Locate the cell with the specified text and output its (x, y) center coordinate. 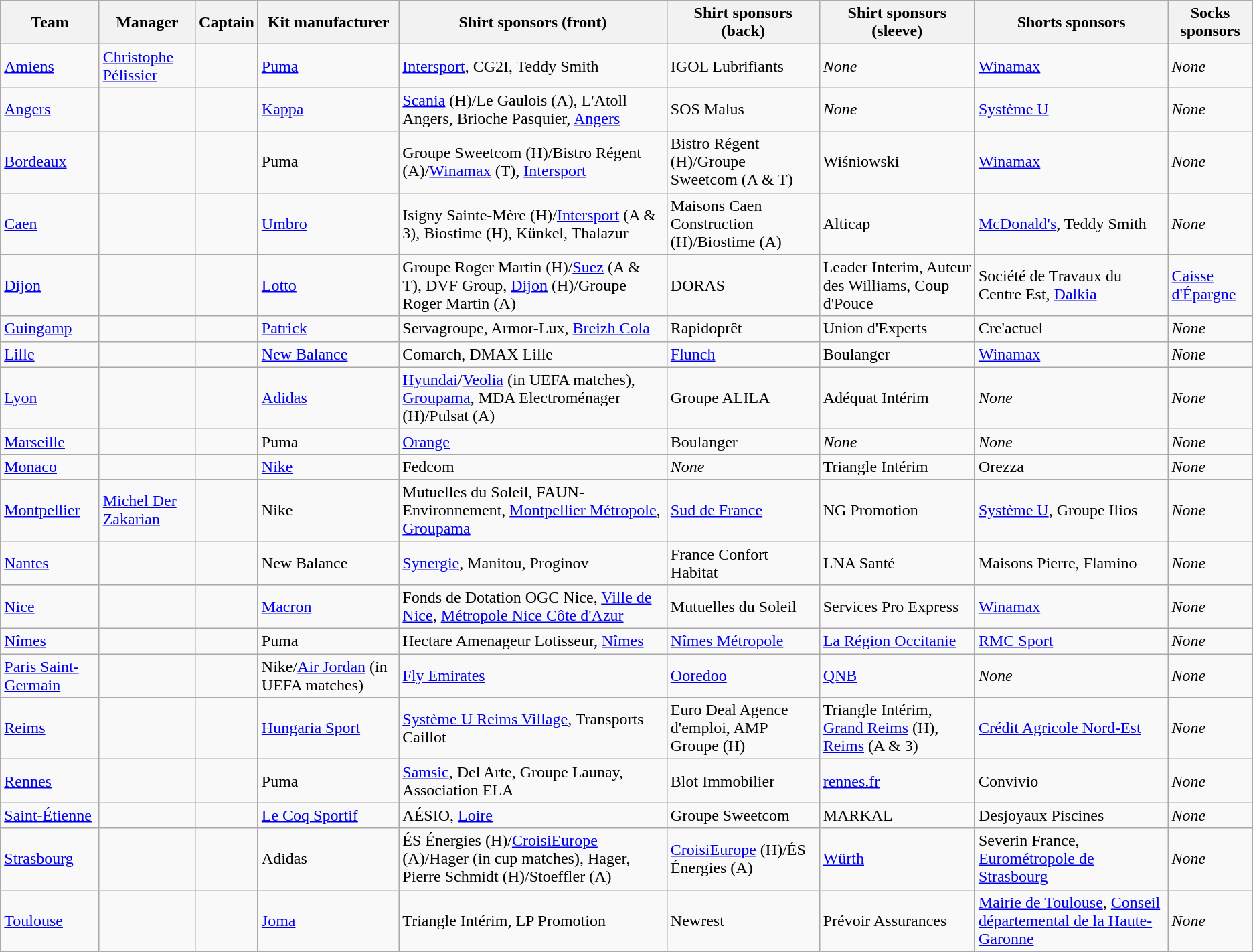
Kit manufacturer (328, 23)
Captain (227, 23)
Groupe ALILA (743, 398)
Paris Saint-Germain (50, 676)
Kappa (328, 110)
Michel Der Zakarian (147, 510)
Servagroupe, Armor-Lux, Breizh Cola (533, 329)
RMC Sport (1071, 641)
Groupe Sweetcom (743, 815)
Saint-Étienne (50, 815)
NG Promotion (897, 510)
Mutuelles du Soleil (743, 607)
Triangle Intérim, Grand Reims (H), Reims (A & 3) (897, 728)
Joma (328, 921)
Orange (533, 441)
IGOL Lubrifiants (743, 66)
Montpellier (50, 510)
Orezza (1071, 467)
Crédit Agricole Nord-Est (1071, 728)
Leader Interim, Auteur des Williams, Coup d'Pouce (897, 285)
La Région Occitanie (897, 641)
Comarch, DMAX Lille (533, 354)
Fly Emirates (533, 676)
Système U (1071, 110)
rennes.fr (897, 781)
Maisons Caen Construction (H)/Biostime (A) (743, 224)
Système U Reims Village, Transports Caillot (533, 728)
Intersport, CG2I, Teddy Smith (533, 66)
Dijon (50, 285)
Amiens (50, 66)
Samsic, Del Arte, Groupe Launay, Association ELA (533, 781)
Nike/Air Jordan (in UEFA matches) (328, 676)
Prévoir Assurances (897, 921)
Sud de France (743, 510)
Shirt sponsors (back) (743, 23)
Rapidoprêt (743, 329)
Christophe Pélissier (147, 66)
Shirt sponsors (front) (533, 23)
Guingamp (50, 329)
SOS Malus (743, 110)
MARKAL (897, 815)
Würth (897, 859)
McDonald's, Teddy Smith (1071, 224)
LNA Santé (897, 562)
Nîmes Métropole (743, 641)
Euro Deal Agence d'emploi, AMP Groupe (H) (743, 728)
Mairie de Toulouse, Conseil départemental de la Haute-Garonne (1071, 921)
Shorts sponsors (1071, 23)
Rennes (50, 781)
Groupe Sweetcom (H)/Bistro Régent (A)/Winamax (T), Intersport (533, 162)
CroisiEurope (H)/ÉS Énergies (A) (743, 859)
Isigny Sainte-Mère (H)/Intersport (A & 3), Biostime (H), Künkel, Thalazur (533, 224)
Fedcom (533, 467)
Marseille (50, 441)
Socks sponsors (1210, 23)
Société de Travaux du Centre Est, Dalkia (1071, 285)
Synergie, Manitou, Proginov (533, 562)
Newrest (743, 921)
Adéquat Intérim (897, 398)
Desjoyaux Piscines (1071, 815)
Umbro (328, 224)
Strasbourg (50, 859)
Hyundai/Veolia (in UEFA matches), Groupama, MDA Electroménager (H)/Pulsat (A) (533, 398)
Hungaria Sport (328, 728)
QNB (897, 676)
Toulouse (50, 921)
Nîmes (50, 641)
Triangle Intérim (897, 467)
Fonds de Dotation OGC Nice, Ville de Nice, Métropole Nice Côte d'Azur (533, 607)
Mutuelles du Soleil, FAUN-Environnement, Montpellier Métropole, Groupama (533, 510)
Hectare Amenageur Lotisseur, Nîmes (533, 641)
Manager (147, 23)
Bordeaux (50, 162)
Angers (50, 110)
Wiśniowski (897, 162)
Triangle Intérim, LP Promotion (533, 921)
Alticap (897, 224)
Groupe Roger Martin (H)/Suez (A & T), DVF Group, Dijon (H)/Groupe Roger Martin (A) (533, 285)
Services Pro Express (897, 607)
Le Coq Sportif (328, 815)
AÉSIO, Loire (533, 815)
Convivio (1071, 781)
Shirt sponsors (sleeve) (897, 23)
Cre'actuel (1071, 329)
Macron (328, 607)
Caen (50, 224)
Nantes (50, 562)
Flunch (743, 354)
Monaco (50, 467)
Union d'Experts (897, 329)
Patrick (328, 329)
Lille (50, 354)
Maisons Pierre, Flamino (1071, 562)
Bistro Régent (H)/Groupe Sweetcom (A & T) (743, 162)
Team (50, 23)
DORAS (743, 285)
Système U, Groupe Ilios (1071, 510)
Lotto (328, 285)
Caisse d'Épargne (1210, 285)
France Confort Habitat (743, 562)
Blot Immobilier (743, 781)
Severin France, Eurométropole de Strasbourg (1071, 859)
Reims (50, 728)
ÉS Énergies (H)/CroisiEurope (A)/Hager (in cup matches), Hager, Pierre Schmidt (H)/Stoeffler (A) (533, 859)
Nice (50, 607)
Ooredoo (743, 676)
Lyon (50, 398)
Scania (H)/Le Gaulois (A), L'Atoll Angers, Brioche Pasquier, Angers (533, 110)
